Find where the given text appears and provide that cell's center as (X, Y) coordinate. 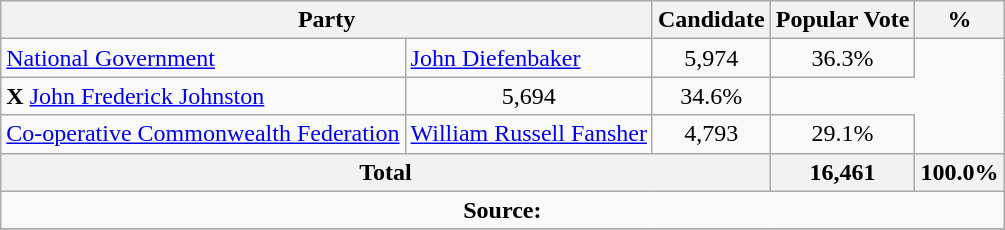
% (960, 20)
29.1% (842, 134)
Co-operative Commonwealth Federation (203, 134)
Popular Vote (842, 20)
5,974 (711, 58)
X John Frederick Johnston (203, 96)
Party (327, 20)
National Government (203, 58)
36.3% (842, 58)
34.6% (711, 96)
Source: (502, 210)
Candidate (711, 20)
John Diefenbaker (528, 58)
Total (386, 172)
100.0% (960, 172)
5,694 (528, 96)
4,793 (711, 134)
William Russell Fansher (528, 134)
16,461 (842, 172)
